Output the (X, Y) coordinate of the center of the cell containing the given text.  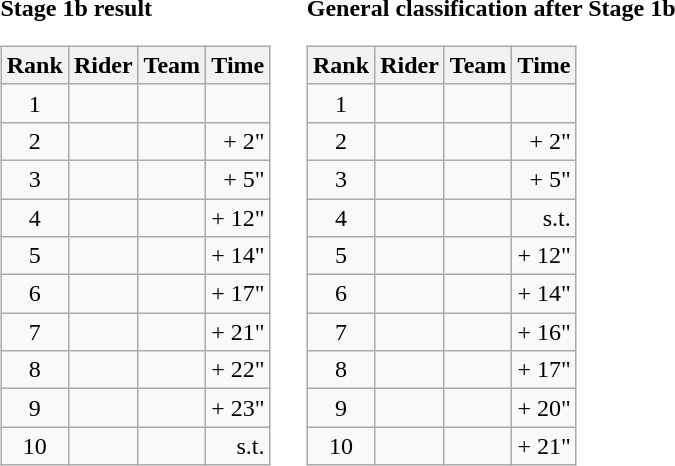
+ 16" (544, 332)
+ 22" (238, 370)
+ 23" (238, 408)
+ 20" (544, 408)
